Locate the cell with the specified text and output its (X, Y) center coordinate. 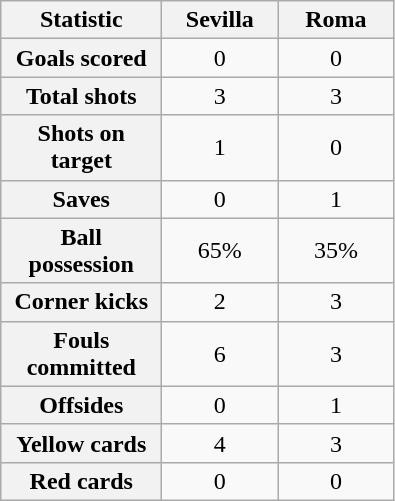
Ball possession (82, 250)
Total shots (82, 96)
65% (220, 250)
Corner kicks (82, 302)
4 (220, 443)
Red cards (82, 481)
6 (220, 354)
Sevilla (220, 20)
Yellow cards (82, 443)
Saves (82, 199)
Shots on target (82, 148)
Statistic (82, 20)
Offsides (82, 405)
2 (220, 302)
Goals scored (82, 58)
Roma (336, 20)
35% (336, 250)
Fouls committed (82, 354)
